Pinpoint the cell where the given text exists, returning its [x, y] midpoint coordinate. 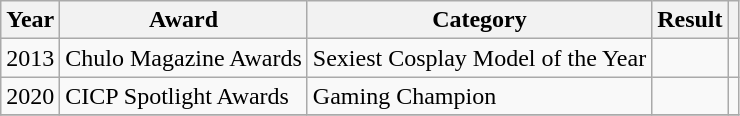
CICP Spotlight Awards [184, 96]
Category [479, 20]
Gaming Champion [479, 96]
Sexiest Cosplay Model of the Year [479, 58]
Result [690, 20]
2020 [30, 96]
2013 [30, 58]
Chulo Magazine Awards [184, 58]
Year [30, 20]
Award [184, 20]
